Identify which cell holds the provided text, then report its [x, y] central coordinate. 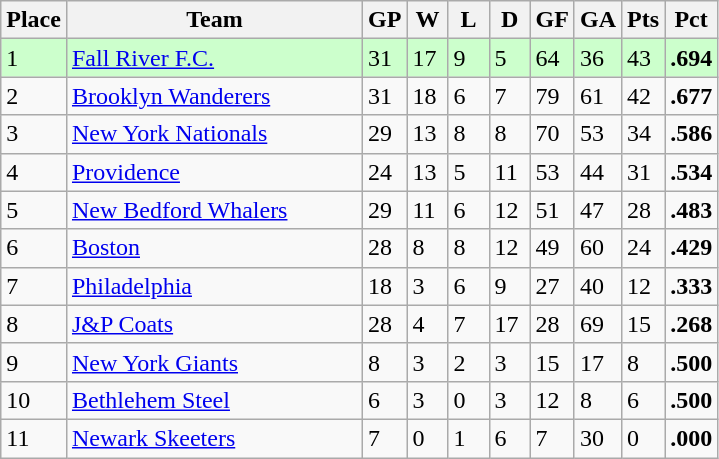
.333 [692, 286]
70 [552, 134]
GP [385, 20]
Fall River F.C. [214, 58]
40 [598, 286]
64 [552, 58]
W [428, 20]
27 [552, 286]
GF [552, 20]
.429 [692, 248]
61 [598, 96]
Place [34, 20]
Newark Skeeters [214, 438]
GA [598, 20]
Boston [214, 248]
Philadelphia [214, 286]
.268 [692, 324]
43 [644, 58]
44 [598, 172]
79 [552, 96]
34 [644, 134]
New York Giants [214, 362]
New Bedford Whalers [214, 210]
36 [598, 58]
Providence [214, 172]
.677 [692, 96]
J&P Coats [214, 324]
49 [552, 248]
Pct [692, 20]
Team [214, 20]
Pts [644, 20]
New York Nationals [214, 134]
.483 [692, 210]
51 [552, 210]
69 [598, 324]
Bethlehem Steel [214, 400]
60 [598, 248]
47 [598, 210]
10 [34, 400]
.534 [692, 172]
Brooklyn Wanderers [214, 96]
.000 [692, 438]
30 [598, 438]
.586 [692, 134]
L [468, 20]
.694 [692, 58]
D [510, 20]
42 [644, 96]
